Identify which cell holds the provided text, then report its (x, y) central coordinate. 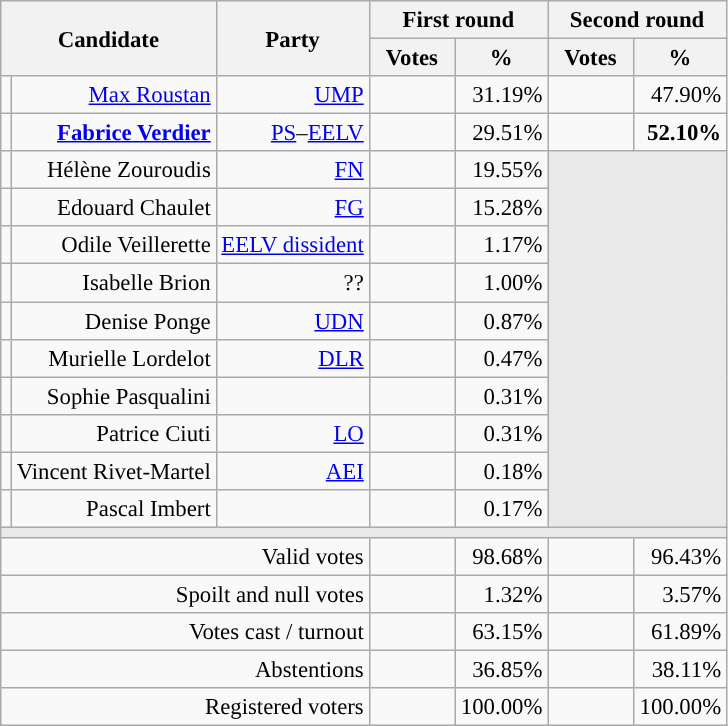
FG (292, 208)
Sophie Pasqualini (114, 396)
63.15% (502, 632)
First round (458, 20)
Spoilt and null votes (185, 594)
15.28% (502, 208)
29.51% (502, 133)
Votes cast / turnout (185, 632)
47.90% (680, 95)
19.55% (502, 170)
38.11% (680, 670)
Candidate (108, 38)
UDN (292, 321)
Patrice Ciuti (114, 433)
Abstentions (185, 670)
Denise Ponge (114, 321)
Registered voters (185, 707)
31.19% (502, 95)
AEI (292, 471)
0.87% (502, 321)
Edouard Chaulet (114, 208)
1.17% (502, 245)
Fabrice Verdier (114, 133)
36.85% (502, 670)
LO (292, 433)
?? (292, 283)
Valid votes (185, 557)
Max Roustan (114, 95)
Hélène Zouroudis (114, 170)
EELV dissident (292, 245)
FN (292, 170)
0.18% (502, 471)
DLR (292, 358)
Odile Veillerette (114, 245)
Party (292, 38)
96.43% (680, 557)
61.89% (680, 632)
1.32% (502, 594)
Murielle Lordelot (114, 358)
Second round (638, 20)
3.57% (680, 594)
0.47% (502, 358)
52.10% (680, 133)
PS–EELV (292, 133)
Isabelle Brion (114, 283)
0.17% (502, 509)
98.68% (502, 557)
1.00% (502, 283)
UMP (292, 95)
Pascal Imbert (114, 509)
Vincent Rivet-Martel (114, 471)
